Extract the [x, y] coordinate from the center of the cell holding the provided text.  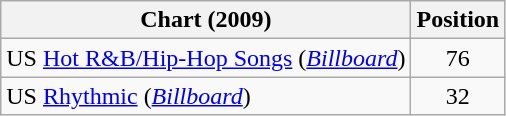
US Hot R&B/Hip-Hop Songs (Billboard) [206, 58]
Chart (2009) [206, 20]
Position [458, 20]
32 [458, 96]
76 [458, 58]
US Rhythmic (Billboard) [206, 96]
